For the text-containing cell, return its midpoint in (X, Y) coordinate format. 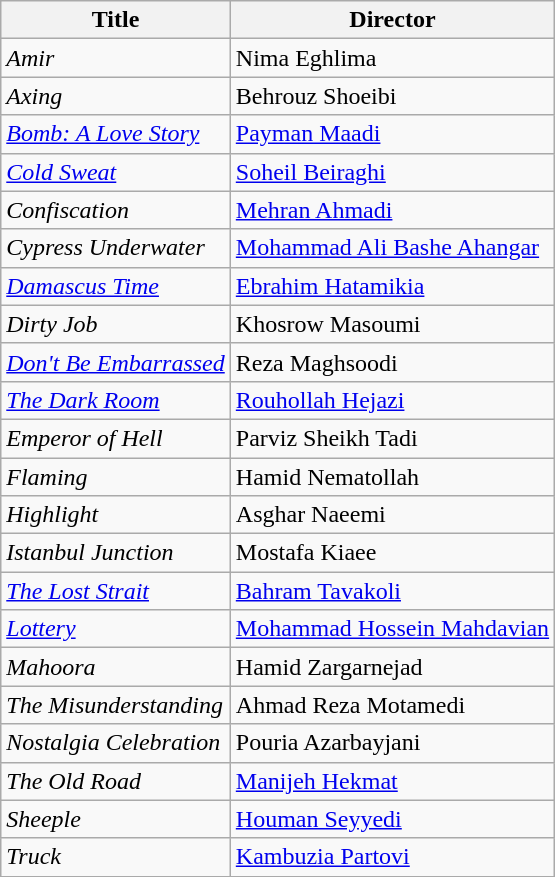
Cold Sweat (116, 172)
Nostalgia Celebration (116, 743)
The Misunderstanding (116, 705)
Axing (116, 96)
Title (116, 20)
Pouria Azarbayjani (392, 743)
Hamid Zargarnejad (392, 667)
Mohammad Ali Bashe Ahangar (392, 248)
Parviz Sheikh Tadi (392, 438)
Soheil Beiraghi (392, 172)
Mohammad Hossein Mahdavian (392, 629)
Khosrow Masoumi (392, 324)
The Dark Room (116, 400)
Emperor of Hell (116, 438)
Flaming (116, 477)
Bahram Tavakoli (392, 591)
Don't Be Embarrassed (116, 362)
Nima Eghlima (392, 58)
Ebrahim Hatamikia (392, 286)
Kambuzia Partovi (392, 857)
Lottery (116, 629)
Houman Seyyedi (392, 819)
Mostafa Kiaee (392, 553)
Truck (116, 857)
Director (392, 20)
Manijeh Hekmat (392, 781)
Asghar Naeemi (392, 515)
Hamid Nematollah (392, 477)
Behrouz Shoeibi (392, 96)
Damascus Time (116, 286)
Amir (116, 58)
Mahoora (116, 667)
The Lost Strait (116, 591)
Ahmad Reza Motamedi (392, 705)
Mehran Ahmadi (392, 210)
Reza Maghsoodi (392, 362)
Rouhollah Hejazi (392, 400)
The Old Road (116, 781)
Bomb: A Love Story (116, 134)
Highlight (116, 515)
Istanbul Junction (116, 553)
Cypress Underwater (116, 248)
Sheeple (116, 819)
Confiscation (116, 210)
Dirty Job (116, 324)
Payman Maadi (392, 134)
